Capture the cell that displays the provided text and extract its [x, y] central coordinate. 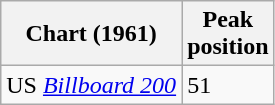
US Billboard 200 [92, 85]
51 [228, 85]
Peakposition [228, 34]
Chart (1961) [92, 34]
